Return the (X, Y) coordinate for the center point of the cell that contains the specified text.  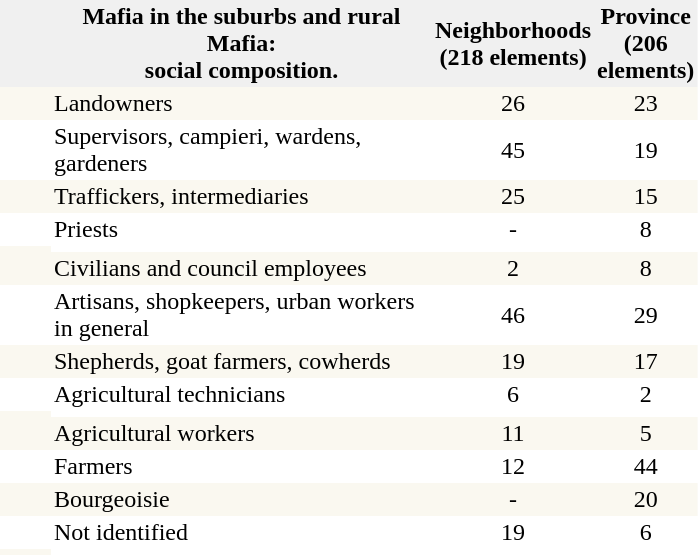
5 (646, 434)
Priests (242, 230)
Province (206 elements) (646, 44)
45 (513, 150)
Civilians and council employees (242, 268)
Shepherds, goat farmers, cowherds (242, 362)
20 (646, 500)
11 (513, 434)
46 (513, 315)
Neighborhoods (218 elements) (513, 44)
Artisans, shopkeepers, urban workers in general (242, 315)
25 (513, 196)
23 (646, 104)
Bourgeoisie (242, 500)
17 (646, 362)
26 (513, 104)
Traffickers, intermediaries (242, 196)
15 (646, 196)
Agricultural technicians (242, 394)
Mafia in the suburbs and rural Mafia:social composition. (242, 44)
44 (646, 466)
Supervisors, campieri, wardens, gardeners (242, 150)
29 (646, 315)
12 (513, 466)
Landowners (242, 104)
Farmers (242, 466)
Agricultural workers (242, 434)
Not identified (242, 532)
